Capture the cell that displays the provided text and extract its (x, y) central coordinate. 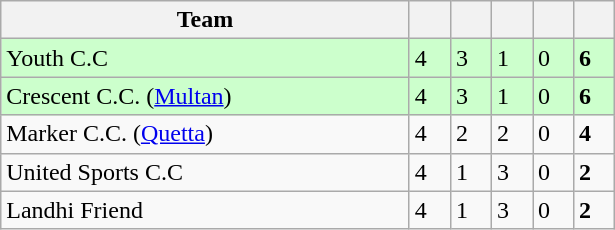
Landhi Friend (206, 210)
Crescent C.C. (Multan) (206, 96)
United Sports C.C (206, 172)
Youth C.C (206, 58)
Marker C.C. (Quetta) (206, 134)
Team (206, 20)
